Detect which cell encompasses the target text, then output its [X, Y] center coordinate. 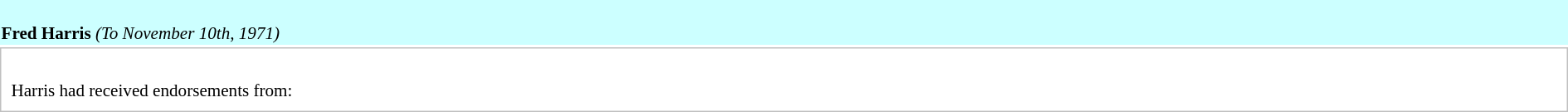
Harris had received endorsements from: [784, 80]
Fred Harris (To November 10th, 1971) [784, 22]
